Find where the given text appears and provide that cell's center as (x, y) coordinate. 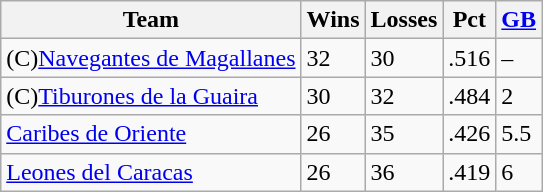
Team (151, 20)
5.5 (519, 134)
(C)Navegantes de Magallanes (151, 58)
Pct (470, 20)
.426 (470, 134)
Wins (333, 20)
Caribes de Oriente (151, 134)
Losses (404, 20)
Leones del Caracas (151, 172)
.419 (470, 172)
35 (404, 134)
.516 (470, 58)
(C)Tiburones de la Guaira (151, 96)
6 (519, 172)
2 (519, 96)
.484 (470, 96)
GB (519, 20)
36 (404, 172)
– (519, 58)
